Find where the given text appears and provide that cell's center as (x, y) coordinate. 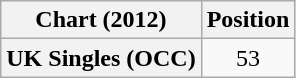
53 (248, 58)
UK Singles (OCC) (101, 58)
Position (248, 20)
Chart (2012) (101, 20)
